From the cell containing the given text, extract its center point as [X, Y] coordinate. 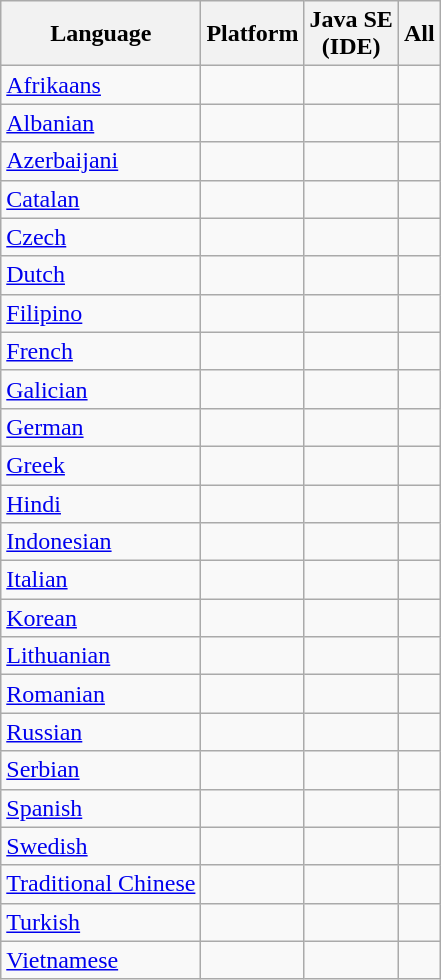
German [101, 427]
Czech [101, 237]
Dutch [101, 275]
Language [101, 34]
Java SE(IDE) [351, 34]
Vietnamese [101, 960]
Spanish [101, 808]
Russian [101, 732]
Swedish [101, 846]
Galician [101, 389]
Filipino [101, 313]
French [101, 351]
Platform [252, 34]
Lithuanian [101, 656]
Afrikaans [101, 85]
Greek [101, 465]
All [419, 34]
Turkish [101, 922]
Romanian [101, 694]
Albanian [101, 123]
Catalan [101, 199]
Azerbaijani [101, 161]
Serbian [101, 770]
Korean [101, 618]
Hindi [101, 503]
Traditional Chinese [101, 884]
Italian [101, 580]
Indonesian [101, 542]
